Locate the cell with the specified text and output its (x, y) center coordinate. 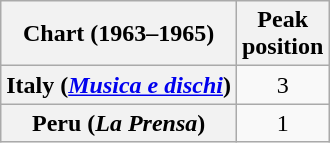
Italy (Musica e dischi) (119, 85)
Chart (1963–1965) (119, 34)
3 (282, 85)
Peakposition (282, 34)
1 (282, 123)
Peru (La Prensa) (119, 123)
